Return the (X, Y) coordinate for the center point of the cell that contains the specified text.  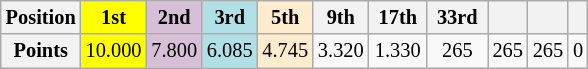
17th (398, 17)
33rd (458, 17)
10.000 (114, 51)
1st (114, 17)
3rd (230, 17)
1.330 (398, 51)
4.745 (285, 51)
0 (578, 51)
2nd (174, 17)
9th (341, 17)
5th (285, 17)
7.800 (174, 51)
3.320 (341, 51)
6.085 (230, 51)
Position (41, 17)
Points (41, 51)
